Find where the given text appears and provide that cell's center as (x, y) coordinate. 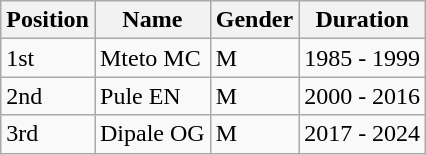
1st (48, 58)
Dipale OG (152, 134)
2nd (48, 96)
Mteto MC (152, 58)
2000 - 2016 (362, 96)
Name (152, 20)
3rd (48, 134)
Position (48, 20)
Pule EN (152, 96)
2017 - 2024 (362, 134)
1985 - 1999 (362, 58)
Gender (254, 20)
Duration (362, 20)
